Output the [X, Y] coordinate of the center of the cell containing the given text.  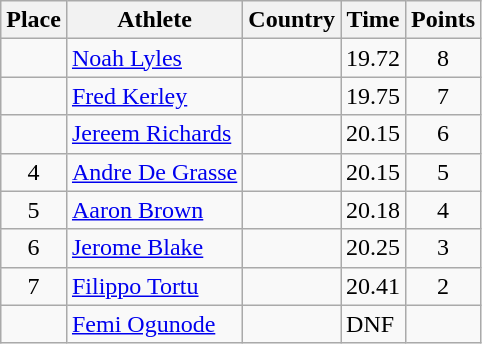
Filippo Tortu [154, 286]
DNF [374, 324]
3 [444, 248]
Country [292, 20]
Place [34, 20]
Time [374, 20]
Femi Ogunode [154, 324]
Jereem Richards [154, 134]
20.41 [374, 286]
20.18 [374, 210]
Aaron Brown [154, 210]
19.72 [374, 58]
Points [444, 20]
2 [444, 286]
Fred Kerley [154, 96]
Jerome Blake [154, 248]
19.75 [374, 96]
20.25 [374, 248]
8 [444, 58]
Noah Lyles [154, 58]
Athlete [154, 20]
Andre De Grasse [154, 172]
